Provide the [x, y] coordinate of the cell's center where the given text is located.  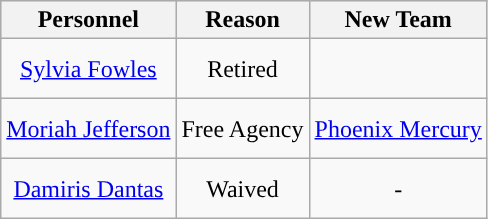
Personnel [88, 20]
Phoenix Mercury [398, 129]
Sylvia Fowles [88, 69]
- [398, 189]
New Team [398, 20]
Reason [242, 20]
Moriah Jefferson [88, 129]
Waived [242, 189]
Retired [242, 69]
Free Agency [242, 129]
Damiris Dantas [88, 189]
